From the cell containing the given text, extract its center point as (X, Y) coordinate. 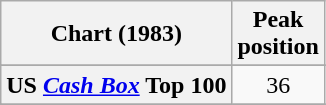
36 (278, 85)
US Cash Box Top 100 (116, 85)
Peakposition (278, 34)
Chart (1983) (116, 34)
